Scan for the cell matching the given text and deliver its (x, y) coordinate at center. 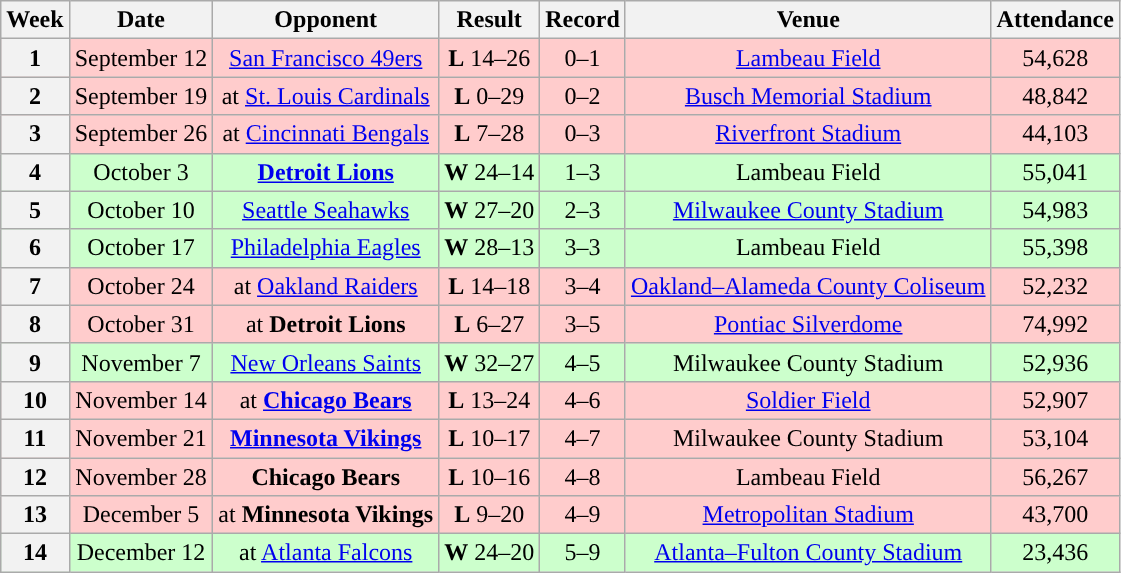
November 7 (141, 362)
W 28–13 (490, 248)
W 32–27 (490, 362)
1 (35, 58)
Chicago Bears (326, 477)
Soldier Field (808, 400)
Opponent (326, 20)
W 24–14 (490, 172)
10 (35, 400)
23,436 (1055, 553)
Seattle Seahawks (326, 210)
L 0–29 (490, 96)
Oakland–Alameda County Coliseum (808, 286)
48,842 (1055, 96)
6 (35, 248)
at Chicago Bears (326, 400)
55,041 (1055, 172)
L 10–16 (490, 477)
12 (35, 477)
W 27–20 (490, 210)
4 (35, 172)
0–3 (583, 134)
at Oakland Raiders (326, 286)
3 (35, 134)
L 7–28 (490, 134)
Busch Memorial Stadium (808, 96)
55,398 (1055, 248)
53,104 (1055, 438)
5–9 (583, 553)
52,936 (1055, 362)
September 19 (141, 96)
San Francisco 49ers (326, 58)
October 31 (141, 324)
Date (141, 20)
at Atlanta Falcons (326, 553)
L 10–17 (490, 438)
September 12 (141, 58)
0–1 (583, 58)
October 3 (141, 172)
October 24 (141, 286)
November 14 (141, 400)
2–3 (583, 210)
November 28 (141, 477)
54,628 (1055, 58)
74,992 (1055, 324)
L 9–20 (490, 515)
Minnesota Vikings (326, 438)
at Minnesota Vikings (326, 515)
at St. Louis Cardinals (326, 96)
December 12 (141, 553)
Atlanta–Fulton County Stadium (808, 553)
L 14–18 (490, 286)
3–4 (583, 286)
New Orleans Saints (326, 362)
L 14–26 (490, 58)
October 10 (141, 210)
3–5 (583, 324)
4–7 (583, 438)
54,983 (1055, 210)
September 26 (141, 134)
Attendance (1055, 20)
L 13–24 (490, 400)
Week (35, 20)
2 (35, 96)
Pontiac Silverdome (808, 324)
4–5 (583, 362)
52,232 (1055, 286)
0–2 (583, 96)
at Detroit Lions (326, 324)
October 17 (141, 248)
at Cincinnati Bengals (326, 134)
4–8 (583, 477)
5 (35, 210)
1–3 (583, 172)
56,267 (1055, 477)
7 (35, 286)
Record (583, 20)
Venue (808, 20)
Riverfront Stadium (808, 134)
4–9 (583, 515)
December 5 (141, 515)
13 (35, 515)
L 6–27 (490, 324)
43,700 (1055, 515)
44,103 (1055, 134)
Metropolitan Stadium (808, 515)
W 24–20 (490, 553)
3–3 (583, 248)
Philadelphia Eagles (326, 248)
14 (35, 553)
Detroit Lions (326, 172)
9 (35, 362)
November 21 (141, 438)
52,907 (1055, 400)
8 (35, 324)
11 (35, 438)
4–6 (583, 400)
Result (490, 20)
